Capture the cell that displays the provided text and extract its (x, y) central coordinate. 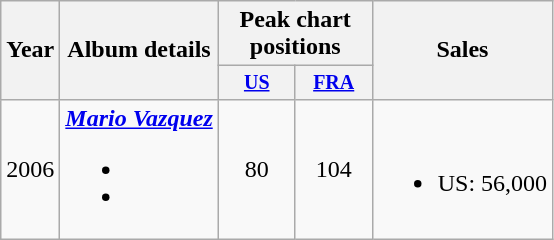
104 (334, 169)
Mario Vazquez (139, 169)
Sales (462, 50)
FRA (334, 82)
2006 (30, 169)
Year (30, 50)
Peak chart positions (295, 34)
Album details (139, 50)
US (256, 82)
US: 56,000 (462, 169)
80 (256, 169)
